Extract the [X, Y] coordinate from the center of the cell holding the provided text.  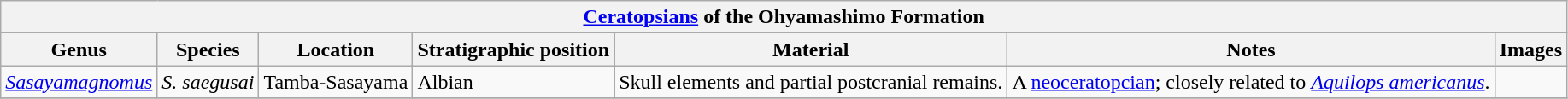
Skull elements and partial postcranial remains. [811, 82]
Albian [514, 82]
Notes [1251, 49]
Stratigraphic position [514, 49]
Species [208, 49]
Location [336, 49]
Material [811, 49]
Images [1530, 49]
S. saegusai [208, 82]
Tamba-Sasayama [336, 82]
Genus [79, 49]
A neoceratopcian; closely related to Aquilops americanus. [1251, 82]
Ceratopsians of the Ohyamashimo Formation [784, 17]
Sasayamagnomus [79, 82]
